From the cell containing the given text, extract its center point as (x, y) coordinate. 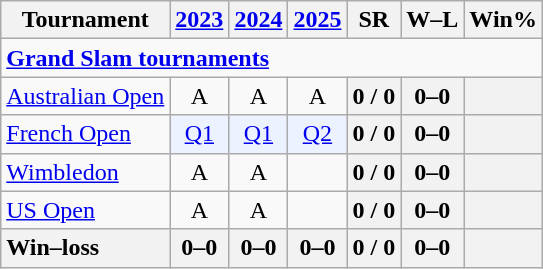
French Open (86, 134)
2025 (318, 20)
Australian Open (86, 96)
Tournament (86, 20)
Grand Slam tournaments (272, 58)
Win–loss (86, 248)
Q2 (318, 134)
Win% (504, 20)
2023 (200, 20)
US Open (86, 210)
W–L (432, 20)
SR (374, 20)
2024 (258, 20)
Wimbledon (86, 172)
